Identify which cell holds the provided text, then report its (x, y) central coordinate. 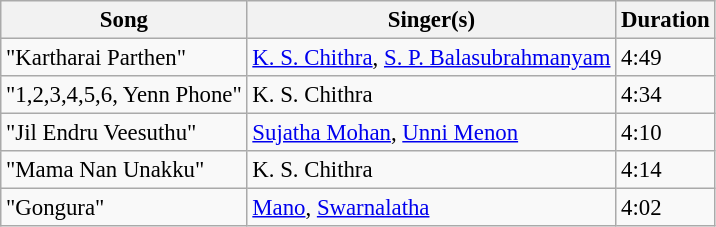
Duration (666, 20)
Mano, Swarnalatha (432, 208)
Song (124, 20)
K. S. Chithra, S. P. Balasubrahmanyam (432, 58)
4:34 (666, 95)
"1,2,3,4,5,6, Yenn Phone" (124, 95)
4:49 (666, 58)
4:02 (666, 208)
Sujatha Mohan, Unni Menon (432, 133)
"Gongura" (124, 208)
Singer(s) (432, 20)
4:10 (666, 133)
"Kartharai Parthen" (124, 58)
"Jil Endru Veesuthu" (124, 133)
"Mama Nan Unakku" (124, 170)
4:14 (666, 170)
